Extract the (x, y) coordinate from the center of the cell holding the provided text.  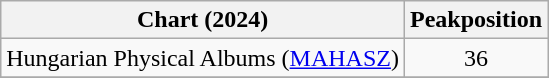
Chart (2024) (203, 20)
Hungarian Physical Albums (MAHASZ) (203, 58)
36 (476, 58)
Peakposition (476, 20)
